Extract the (x, y) coordinate from the center of the cell holding the provided text.  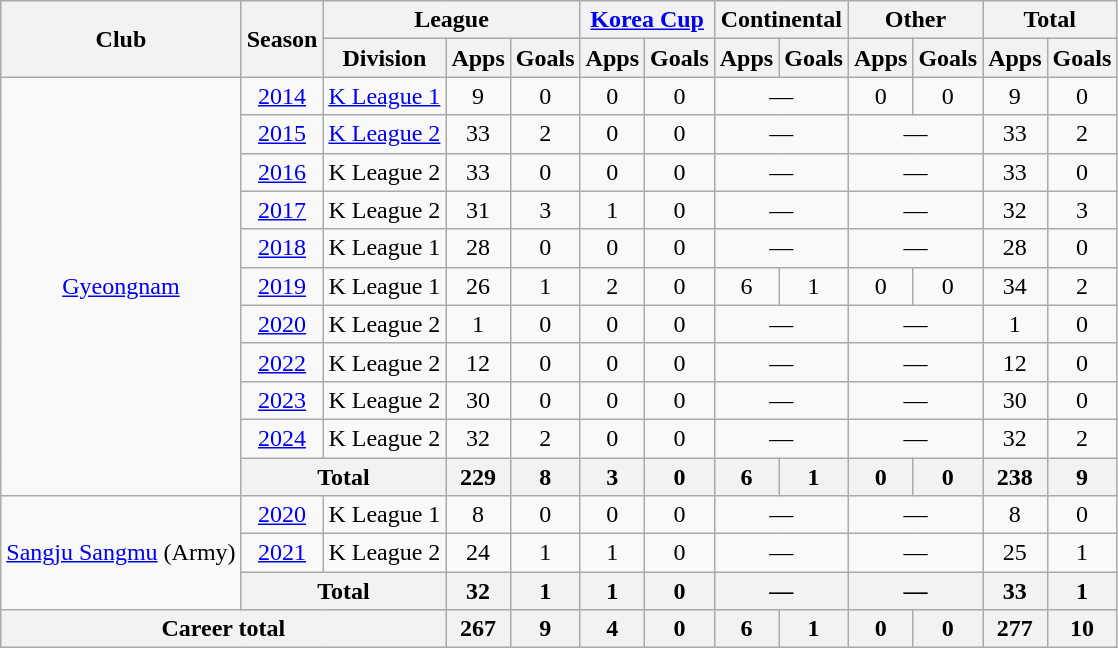
Gyeongnam (121, 286)
238 (1015, 477)
25 (1015, 553)
League (452, 20)
Korea Cup (647, 20)
2018 (282, 248)
2014 (282, 96)
34 (1015, 286)
229 (478, 477)
2017 (282, 210)
2016 (282, 172)
267 (478, 629)
4 (612, 629)
Other (915, 20)
31 (478, 210)
24 (478, 553)
277 (1015, 629)
26 (478, 286)
2023 (282, 400)
Season (282, 39)
2021 (282, 553)
Division (384, 58)
2022 (282, 362)
10 (1082, 629)
Club (121, 39)
Career total (224, 629)
Sangju Sangmu (Army) (121, 553)
Continental (781, 20)
2019 (282, 286)
2015 (282, 134)
2024 (282, 438)
